Scan for the cell matching the given text and deliver its [x, y] coordinate at center. 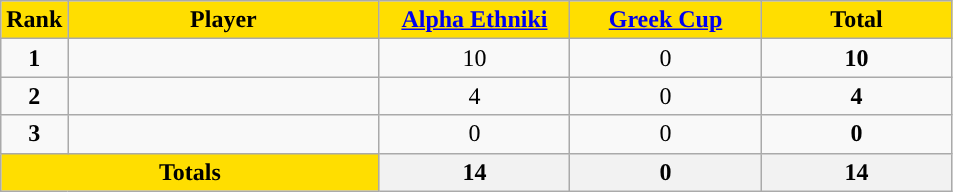
Alpha Ethniki [474, 20]
Greek Cup [666, 20]
Totals [190, 172]
Player [224, 20]
Total [856, 20]
3 [34, 134]
Rank [34, 20]
2 [34, 96]
1 [34, 58]
